Determine the (X, Y) coordinate at the center of the cell enclosing the given text.  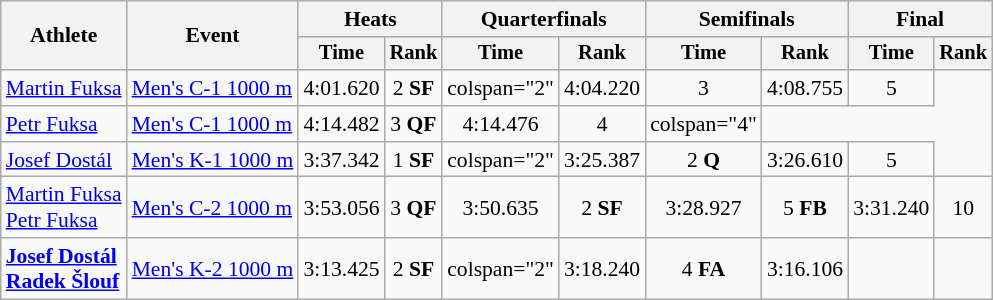
Men's K-1 1000 m (213, 160)
Petr Fuksa (64, 124)
4:08.755 (805, 88)
3:37.342 (341, 160)
3:50.635 (500, 208)
3:13.425 (341, 268)
Men's K-2 1000 m (213, 268)
Josef Dostál (64, 160)
3:25.387 (602, 160)
Martin FuksaPetr Fuksa (64, 208)
4:01.620 (341, 88)
Quarterfinals (544, 19)
3:28.927 (704, 208)
Semifinals (746, 19)
3:26.610 (805, 160)
3:31.240 (891, 208)
3:18.240 (602, 268)
Josef DostálRadek Šlouf (64, 268)
colspan="4" (704, 124)
4:04.220 (602, 88)
Final (920, 19)
Men's C-2 1000 m (213, 208)
Athlete (64, 36)
4 FA (704, 268)
10 (963, 208)
5 FB (805, 208)
4:14.482 (341, 124)
Martin Fuksa (64, 88)
2 Q (704, 160)
1 SF (414, 160)
4:14.476 (500, 124)
3:16.106 (805, 268)
Event (213, 36)
Heats (370, 19)
3:53.056 (341, 208)
4 (602, 124)
3 (704, 88)
